Scan for the cell matching the given text and deliver its (x, y) coordinate at center. 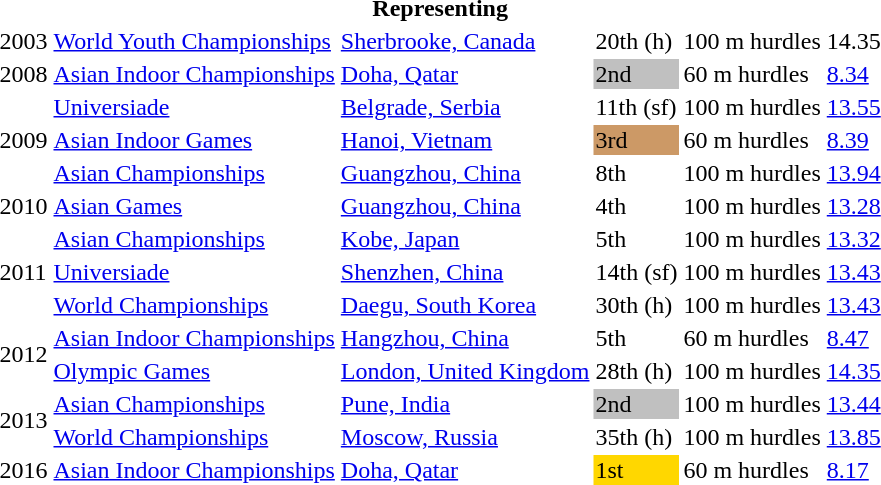
Hangzhou, China (465, 338)
4th (636, 206)
Asian Games (194, 206)
Sherbrooke, Canada (465, 41)
30th (h) (636, 305)
8th (636, 173)
Kobe, Japan (465, 239)
11th (sf) (636, 107)
35th (h) (636, 437)
Moscow, Russia (465, 437)
3rd (636, 140)
28th (h) (636, 371)
Daegu, South Korea (465, 305)
Asian Indoor Games (194, 140)
Belgrade, Serbia (465, 107)
14th (sf) (636, 272)
Hanoi, Vietnam (465, 140)
1st (636, 470)
Shenzhen, China (465, 272)
World Youth Championships (194, 41)
Olympic Games (194, 371)
London, United Kingdom (465, 371)
20th (h) (636, 41)
Pune, India (465, 404)
